Provide the (x, y) coordinate of the cell's center where the given text is located.  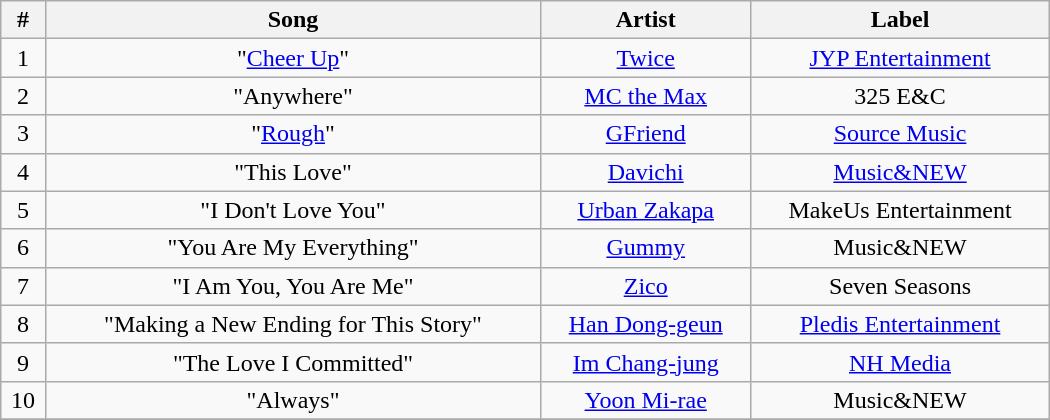
8 (24, 324)
3 (24, 134)
Artist (646, 20)
Zico (646, 286)
Urban Zakapa (646, 210)
"This Love" (292, 172)
Label (900, 20)
"You Are My Everything" (292, 248)
Pledis Entertainment (900, 324)
Davichi (646, 172)
9 (24, 362)
MC the Max (646, 96)
GFriend (646, 134)
Twice (646, 58)
Source Music (900, 134)
Seven Seasons (900, 286)
7 (24, 286)
NH Media (900, 362)
"Cheer Up" (292, 58)
JYP Entertainment (900, 58)
# (24, 20)
Im Chang-jung (646, 362)
Song (292, 20)
Gummy (646, 248)
4 (24, 172)
10 (24, 400)
6 (24, 248)
1 (24, 58)
"Always" (292, 400)
"Making a New Ending for This Story" (292, 324)
325 E&C (900, 96)
"I Don't Love You" (292, 210)
MakeUs Entertainment (900, 210)
"Anywhere" (292, 96)
"I Am You, You Are Me" (292, 286)
5 (24, 210)
2 (24, 96)
"The Love I Committed" (292, 362)
Yoon Mi-rae (646, 400)
Han Dong-geun (646, 324)
"Rough" (292, 134)
